Search for the cell housing the specified text and yield its (x, y) center coordinate. 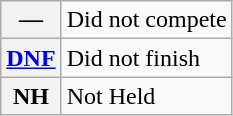
NH (31, 96)
Did not compete (146, 20)
Not Held (146, 96)
— (31, 20)
Did not finish (146, 58)
DNF (31, 58)
